Locate the cell with the specified text and output its (X, Y) center coordinate. 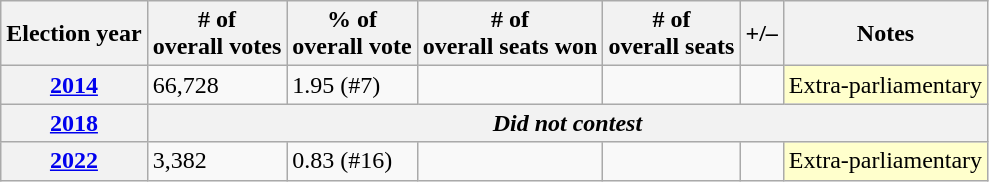
2022 (74, 161)
Election year (74, 34)
+/– (762, 34)
66,728 (217, 85)
1.95 (#7) (352, 85)
3,382 (217, 161)
# ofoverall votes (217, 34)
2018 (74, 123)
Notes (885, 34)
# ofoverall seats (672, 34)
% ofoverall vote (352, 34)
0.83 (#16) (352, 161)
2014 (74, 85)
Did not contest (568, 123)
# ofoverall seats won (510, 34)
